For the text-containing cell, return its midpoint in [X, Y] coordinate format. 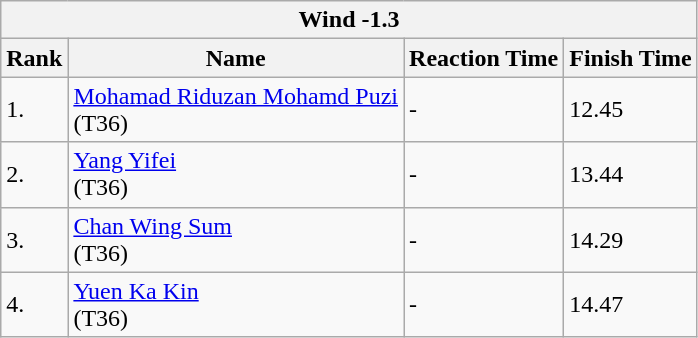
4. [34, 304]
1. [34, 110]
Yang Yifei(T36) [236, 174]
Wind -1.3 [350, 20]
Finish Time [631, 58]
13.44 [631, 174]
Rank [34, 58]
3. [34, 240]
Name [236, 58]
Chan Wing Sum(T36) [236, 240]
Reaction Time [484, 58]
Mohamad Riduzan Mohamd Puzi(T36) [236, 110]
14.29 [631, 240]
14.47 [631, 304]
Yuen Ka Kin(T36) [236, 304]
2. [34, 174]
12.45 [631, 110]
